Provide the (X, Y) coordinate of the cell's center where the given text is located.  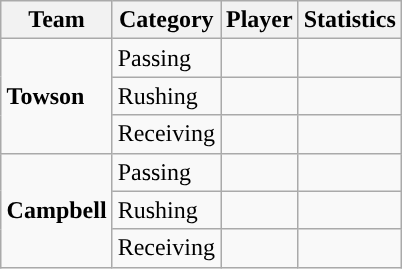
Team (56, 20)
Player (259, 20)
Towson (56, 96)
Statistics (350, 20)
Campbell (56, 210)
Category (166, 20)
